Extract the (X, Y) coordinate from the center of the cell holding the provided text.  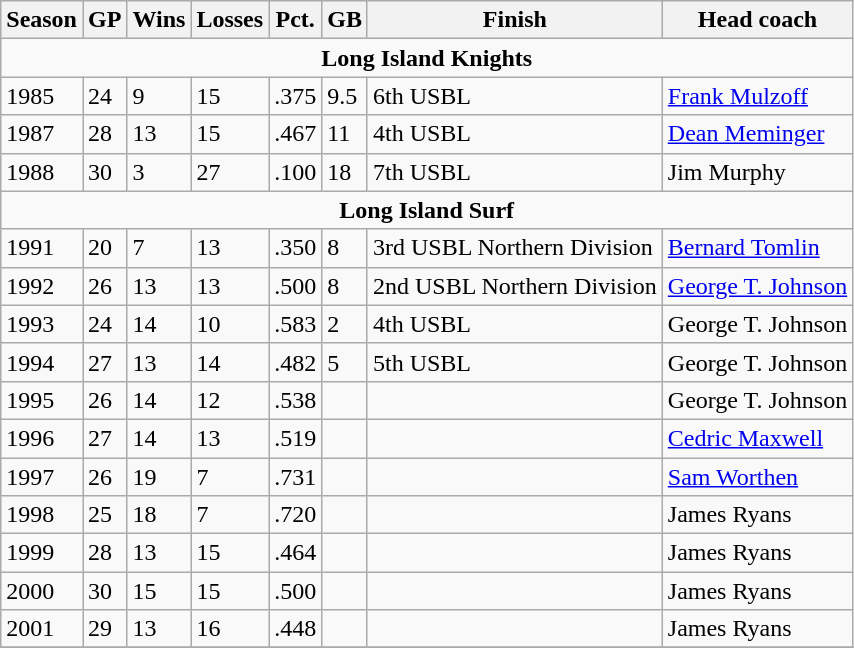
2nd USBL Northern Division (514, 286)
5 (345, 362)
6th USBL (514, 96)
2001 (42, 629)
20 (104, 248)
Wins (159, 20)
Head coach (757, 20)
1985 (42, 96)
5th USBL (514, 362)
2000 (42, 591)
GP (104, 20)
Long Island Knights (427, 58)
1998 (42, 515)
.583 (296, 324)
GB (345, 20)
Sam Worthen (757, 477)
.350 (296, 248)
Long Island Surf (427, 210)
.720 (296, 515)
.464 (296, 553)
Jim Murphy (757, 172)
1993 (42, 324)
.519 (296, 438)
.731 (296, 477)
.482 (296, 362)
.100 (296, 172)
11 (345, 134)
1999 (42, 553)
19 (159, 477)
10 (230, 324)
1995 (42, 400)
Dean Meminger (757, 134)
9.5 (345, 96)
9 (159, 96)
2 (345, 324)
Losses (230, 20)
1988 (42, 172)
1994 (42, 362)
29 (104, 629)
.538 (296, 400)
1996 (42, 438)
Finish (514, 20)
.467 (296, 134)
3 (159, 172)
16 (230, 629)
7th USBL (514, 172)
1997 (42, 477)
Season (42, 20)
3rd USBL Northern Division (514, 248)
.375 (296, 96)
1992 (42, 286)
Cedric Maxwell (757, 438)
25 (104, 515)
1991 (42, 248)
Pct. (296, 20)
Frank Mulzoff (757, 96)
12 (230, 400)
.448 (296, 629)
1987 (42, 134)
Bernard Tomlin (757, 248)
